Determine the (x, y) coordinate at the center of the cell enclosing the given text.  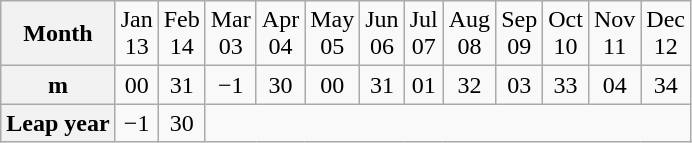
01 (424, 85)
Apr04 (280, 34)
04 (614, 85)
Aug08 (469, 34)
Feb14 (182, 34)
34 (666, 85)
Jun06 (382, 34)
Oct10 (566, 34)
Leap year (58, 123)
33 (566, 85)
Mar03 (230, 34)
03 (520, 85)
Jul07 (424, 34)
Dec12 (666, 34)
Sep09 (520, 34)
Jan13 (136, 34)
m (58, 85)
32 (469, 85)
Nov11 (614, 34)
May05 (332, 34)
Month (58, 34)
